Find where the given text appears and provide that cell's center as (X, Y) coordinate. 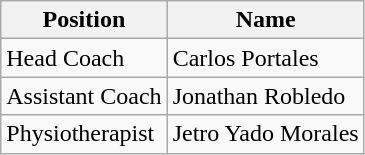
Head Coach (84, 58)
Assistant Coach (84, 96)
Jonathan Robledo (266, 96)
Name (266, 20)
Position (84, 20)
Jetro Yado Morales (266, 134)
Physiotherapist (84, 134)
Carlos Portales (266, 58)
